Extract the (x, y) coordinate from the center of the cell holding the provided text.  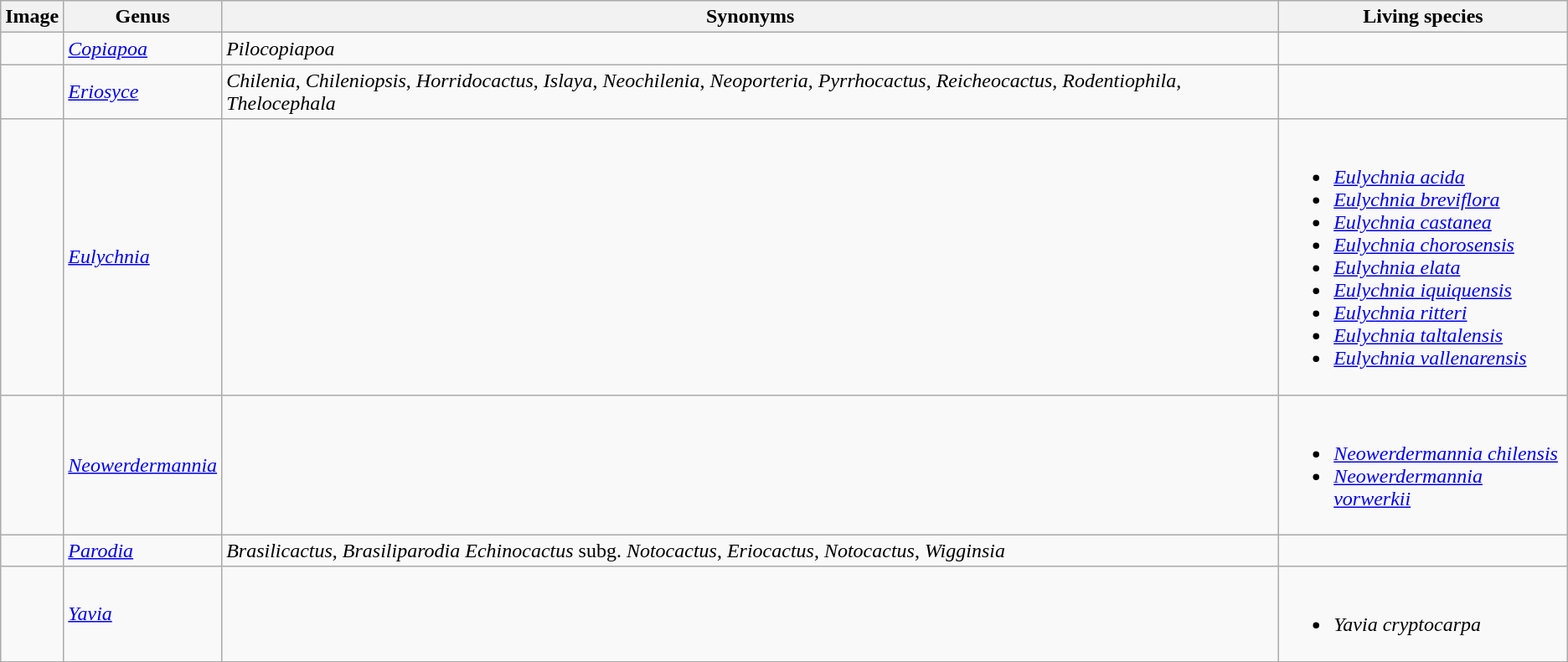
Synonyms (750, 17)
Yavia (142, 613)
Living species (1424, 17)
Genus (142, 17)
Yavia cryptocarpa (1424, 613)
Chilenia, Chileniopsis, Horridocactus, Islaya, Neochilenia, Neoporteria, Pyrrhocactus, Reicheocactus, Rodentiophila, Thelocephala (750, 92)
Pilocopiapoa (750, 49)
Eulychnia (142, 256)
Eriosyce (142, 92)
Image (32, 17)
Copiapoa (142, 49)
Neowerdermannia (142, 464)
Brasilicactus, Brasiliparodia Echinocactus subg. Notocactus, Eriocactus, Notocactus, Wigginsia (750, 551)
Neowerdermannia chilensis Neowerdermannia vorwerkii (1424, 464)
Parodia (142, 551)
